Determine the (x, y) coordinate at the center of the cell enclosing the given text.  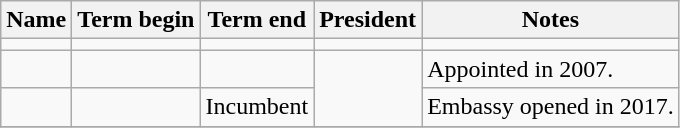
Term begin (136, 20)
President (368, 20)
Incumbent (257, 107)
Name (36, 20)
Notes (551, 20)
Embassy opened in 2017. (551, 107)
Term end (257, 20)
Appointed in 2007. (551, 69)
